Find where the given text appears and provide that cell's center as [x, y] coordinate. 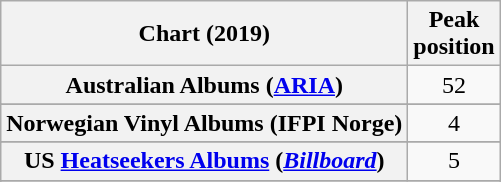
4 [454, 123]
Peakposition [454, 34]
Australian Albums (ARIA) [204, 85]
Norwegian Vinyl Albums (IFPI Norge) [204, 123]
Chart (2019) [204, 34]
5 [454, 161]
US Heatseekers Albums (Billboard) [204, 161]
52 [454, 85]
